Scan for the cell matching the given text and deliver its (X, Y) coordinate at center. 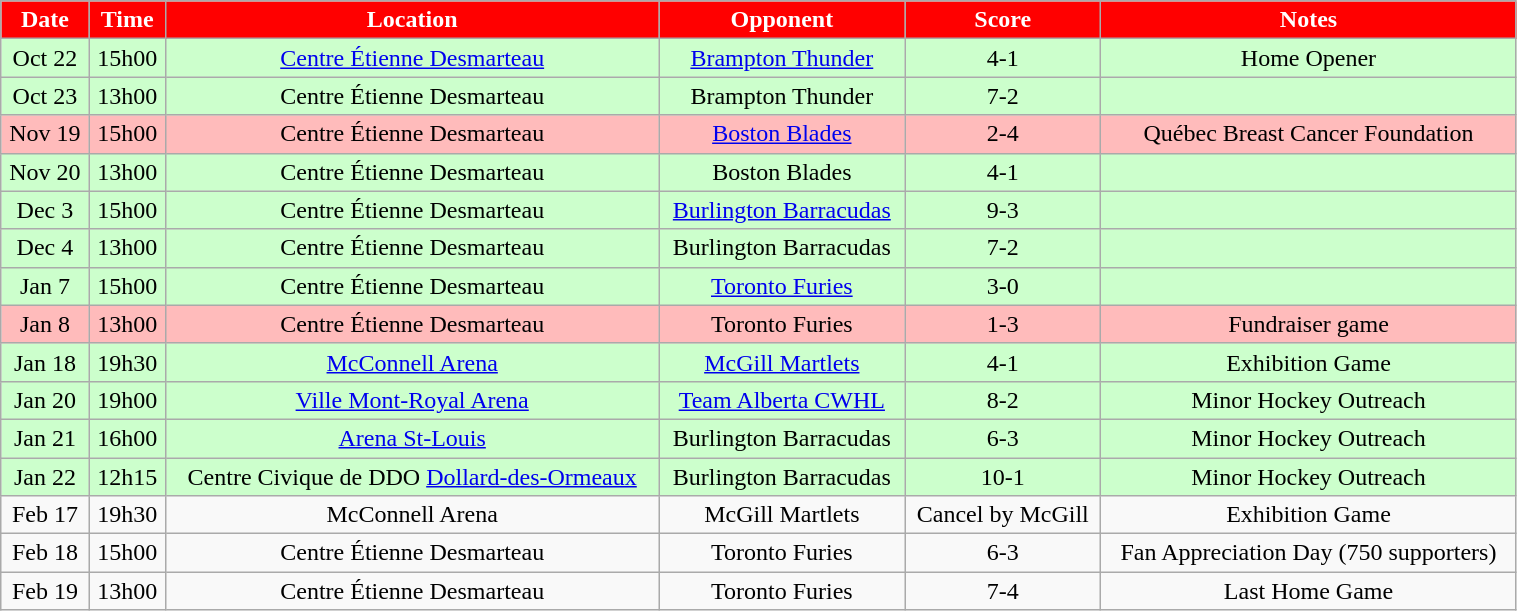
Jan 22 (45, 477)
Last Home Game (1308, 591)
Jan 7 (45, 286)
3-0 (1003, 286)
Dec 3 (45, 210)
Fan Appreciation Day (750 supporters) (1308, 553)
Opponent (782, 20)
Jan 18 (45, 362)
Centre Civique de DDO Dollard-des-Ormeaux (412, 477)
Oct 22 (45, 58)
Oct 23 (45, 96)
Québec Breast Cancer Foundation (1308, 134)
Feb 19 (45, 591)
Feb 17 (45, 515)
8-2 (1003, 400)
Cancel by McGill (1003, 515)
9-3 (1003, 210)
Jan 20 (45, 400)
7-4 (1003, 591)
16h00 (127, 438)
19h00 (127, 400)
Jan 8 (45, 324)
Time (127, 20)
12h15 (127, 477)
Dec 4 (45, 248)
1-3 (1003, 324)
Home Opener (1308, 58)
10-1 (1003, 477)
2-4 (1003, 134)
Score (1003, 20)
Nov 20 (45, 172)
Nov 19 (45, 134)
Date (45, 20)
Jan 21 (45, 438)
Ville Mont-Royal Arena (412, 400)
Arena St-Louis (412, 438)
Team Alberta CWHL (782, 400)
Feb 18 (45, 553)
Location (412, 20)
Notes (1308, 20)
Fundraiser game (1308, 324)
